Capture the cell that displays the provided text and extract its (X, Y) central coordinate. 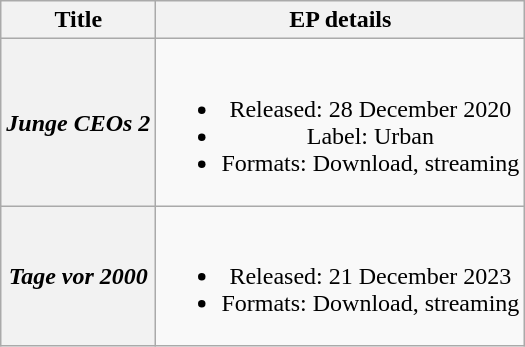
EP details (340, 20)
Tage vor 2000 (78, 276)
Title (78, 20)
Released: 28 December 2020Label: UrbanFormats: Download, streaming (340, 122)
Junge CEOs 2 (78, 122)
Released: 21 December 2023Formats: Download, streaming (340, 276)
